Provide the [X, Y] coordinate of the cell's center where the given text is located.  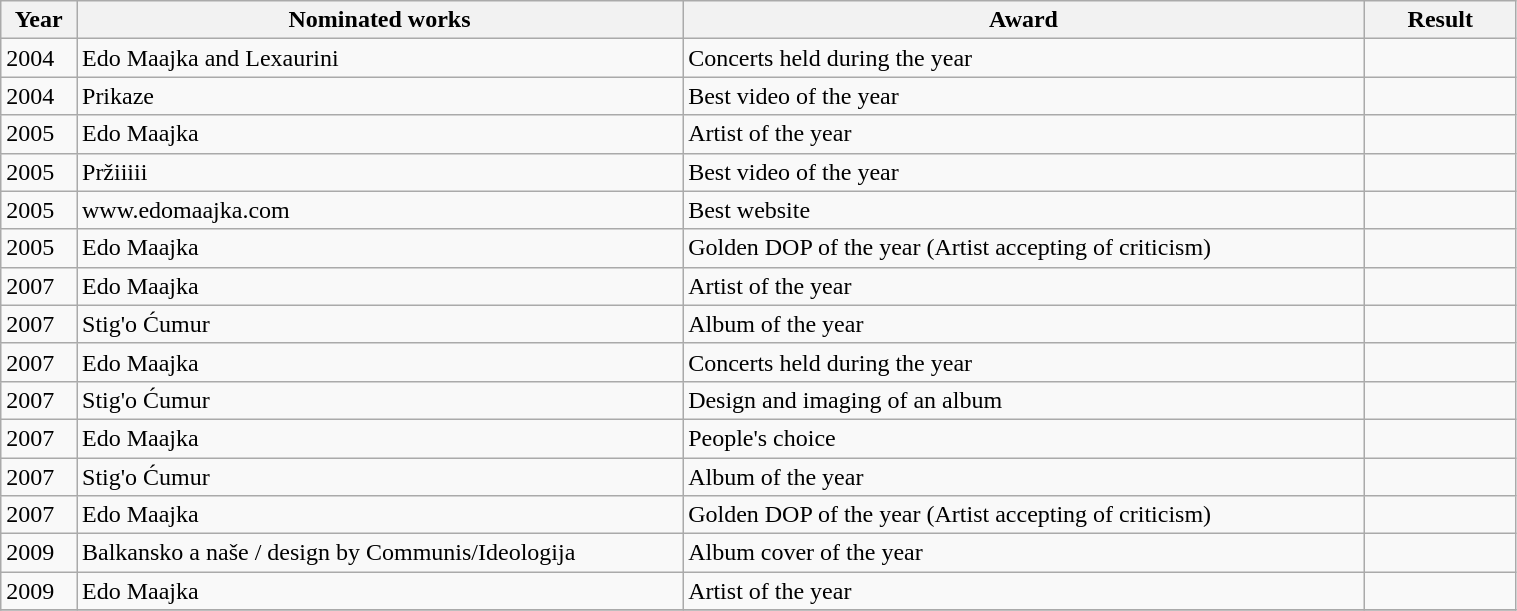
Pržiiiii [379, 172]
Prikaze [379, 96]
Result [1440, 20]
Year [39, 20]
Edo Maajka and Lexaurini [379, 58]
Design and imaging of an album [1024, 400]
Album cover of the year [1024, 553]
Best website [1024, 210]
Nominated works [379, 20]
www.edomaajka.com [379, 210]
Balkansko a naše / design by Communis/Ideologija [379, 553]
People's choice [1024, 438]
Award [1024, 20]
